Determine the (X, Y) coordinate at the center of the cell enclosing the given text.  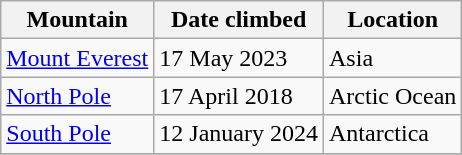
Mount Everest (78, 58)
17 May 2023 (239, 58)
South Pole (78, 134)
Location (393, 20)
17 April 2018 (239, 96)
Arctic Ocean (393, 96)
Asia (393, 58)
Mountain (78, 20)
North Pole (78, 96)
12 January 2024 (239, 134)
Date climbed (239, 20)
Antarctica (393, 134)
